Search for the cell housing the specified text and yield its [X, Y] center coordinate. 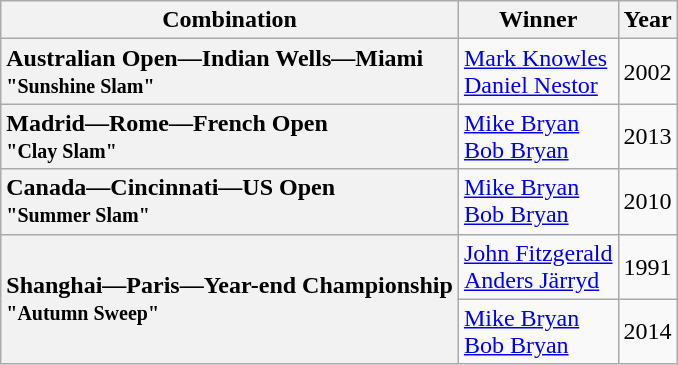
Winner [538, 20]
Year [648, 20]
2010 [648, 202]
Australian Open—Indian Wells—Miami"Sunshine Slam" [230, 72]
Canada—Cincinnati—US Open"Summer Slam" [230, 202]
2014 [648, 332]
2013 [648, 136]
1991 [648, 266]
Mark Knowles Daniel Nestor [538, 72]
Combination [230, 20]
Madrid—Rome—French Open"Clay Slam" [230, 136]
John Fitzgerald Anders Järryd [538, 266]
2002 [648, 72]
Shanghai—Paris—Year-end Championship"Autumn Sweep" [230, 299]
